Find where the given text appears and provide that cell's center as [x, y] coordinate. 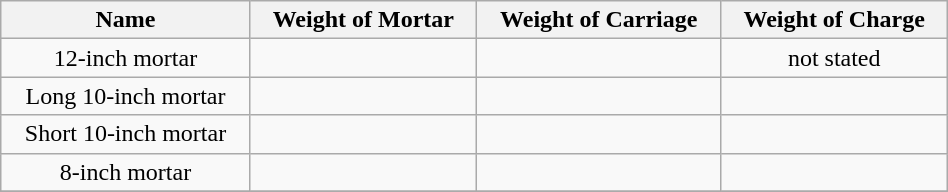
Short 10-inch mortar [126, 134]
Weight of Mortar [363, 20]
Weight of Carriage [598, 20]
Name [126, 20]
Weight of Charge [834, 20]
12-inch mortar [126, 58]
not stated [834, 58]
Long 10-inch mortar [126, 96]
8-inch mortar [126, 172]
